From the cell containing the given text, extract its center point as (x, y) coordinate. 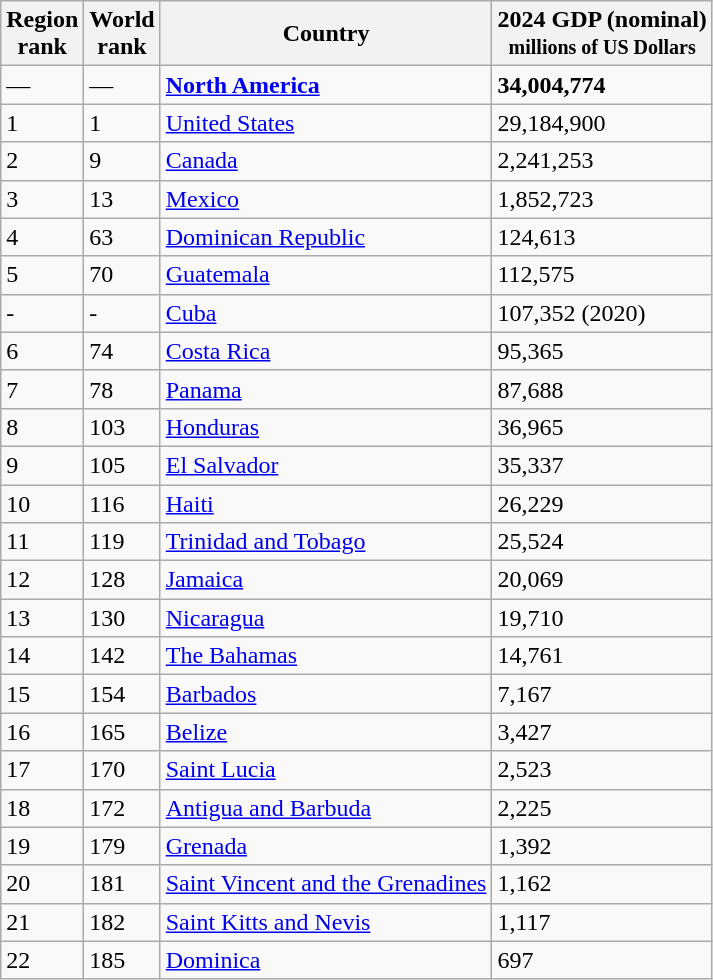
The Bahamas (326, 656)
2,523 (602, 770)
3 (42, 199)
Worldrank (122, 34)
179 (122, 846)
14 (42, 656)
14,761 (602, 656)
2,225 (602, 808)
35,337 (602, 465)
15 (42, 694)
95,365 (602, 351)
103 (122, 427)
Trinidad and Tobago (326, 542)
Saint Vincent and the Grenadines (326, 884)
17 (42, 770)
154 (122, 694)
19 (42, 846)
165 (122, 732)
107,352 (2020) (602, 313)
2 (42, 161)
Mexico (326, 199)
36,965 (602, 427)
128 (122, 580)
26,229 (602, 503)
70 (122, 275)
12 (42, 580)
74 (122, 351)
3,427 (602, 732)
Belize (326, 732)
Antigua and Barbuda (326, 808)
130 (122, 618)
181 (122, 884)
25,524 (602, 542)
182 (122, 922)
29,184,900 (602, 123)
Canada (326, 161)
Costa Rica (326, 351)
22 (42, 960)
34,004,774 (602, 85)
10 (42, 503)
Guatemala (326, 275)
8 (42, 427)
21 (42, 922)
19,710 (602, 618)
Regionrank (42, 34)
6 (42, 351)
18 (42, 808)
Dominica (326, 960)
63 (122, 237)
United States (326, 123)
Cuba (326, 313)
170 (122, 770)
142 (122, 656)
20 (42, 884)
105 (122, 465)
185 (122, 960)
Saint Lucia (326, 770)
4 (42, 237)
1,392 (602, 846)
78 (122, 389)
1,162 (602, 884)
Haiti (326, 503)
87,688 (602, 389)
Panama (326, 389)
7 (42, 389)
172 (122, 808)
1,117 (602, 922)
Country (326, 34)
Jamaica (326, 580)
Saint Kitts and Nevis (326, 922)
El Salvador (326, 465)
697 (602, 960)
1,852,723 (602, 199)
7,167 (602, 694)
North America (326, 85)
124,613 (602, 237)
16 (42, 732)
Nicaragua (326, 618)
11 (42, 542)
2,241,253 (602, 161)
Dominican Republic (326, 237)
119 (122, 542)
2024 GDP (nominal) millions of US Dollars (602, 34)
112,575 (602, 275)
Barbados (326, 694)
20,069 (602, 580)
Honduras (326, 427)
Grenada (326, 846)
116 (122, 503)
5 (42, 275)
